Pinpoint the cell where the given text exists, returning its [X, Y] midpoint coordinate. 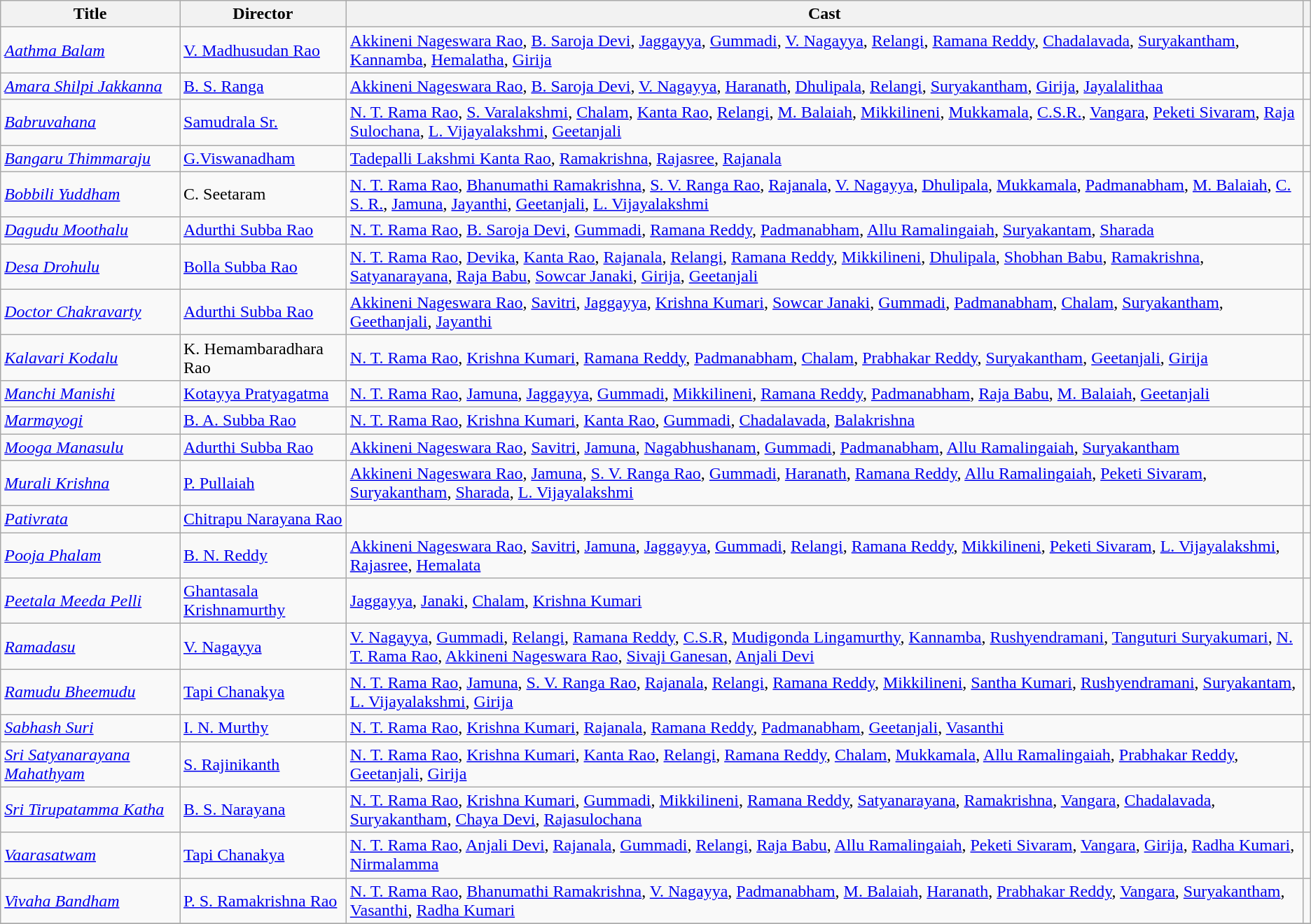
B. S. Narayana [263, 809]
N. T. Rama Rao, Jamuna, Jaggayya, Gummadi, Mikkilineni, Ramana Reddy, Padmanabham, Raja Babu, M. Balaiah, Geetanjali [824, 393]
Akkineni Nageswara Rao, B. Saroja Devi, V. Nagayya, Haranath, Dhulipala, Relangi, Suryakantham, Girija, Jayalalithaa [824, 86]
S. Rajinikanth [263, 764]
N. T. Rama Rao, Bhanumathi Ramakrishna, V. Nagayya, Padmanabham, M. Balaiah, Haranath, Prabhakar Reddy, Vangara, Suryakantham, Vasanthi, Radha Kumari [824, 900]
Bolla Subba Rao [263, 266]
Akkineni Nageswara Rao, Savitri, Jamuna, Jaggayya, Gummadi, Relangi, Ramana Reddy, Mikkilineni, Peketi Sivaram, L. Vijayalakshmi, Rajasree, Hemalata [824, 556]
Marmayogi [90, 420]
Desa Drohulu [90, 266]
N. T. Rama Rao, Krishna Kumari, Ramana Reddy, Padmanabham, Chalam, Prabhakar Reddy, Suryakantham, Geetanjali, Girija [824, 357]
N. T. Rama Rao, Krishna Kumari, Rajanala, Ramana Reddy, Padmanabham, Geetanjali, Vasanthi [824, 728]
Ghantasala Krishnamurthy [263, 601]
I. N. Murthy [263, 728]
N. T. Rama Rao, Krishna Kumari, Kanta Rao, Gummadi, Chadalavada, Balakrishna [824, 420]
Samudrala Sr. [263, 122]
Ramadasu [90, 647]
Jaggayya, Janaki, Chalam, Krishna Kumari [824, 601]
Ramudu Bheemudu [90, 692]
Amara Shilpi Jakkanna [90, 86]
Akkineni Nageswara Rao, Savitri, Jaggayya, Krishna Kumari, Sowcar Janaki, Gummadi, Padmanabham, Chalam, Suryakantham, Geethanjali, Jayanthi [824, 312]
Dagudu Moothalu [90, 230]
Cast [824, 14]
Bangaru Thimmaraju [90, 158]
Bobbili Yuddham [90, 195]
N. T. Rama Rao, Anjali Devi, Rajanala, Gummadi, Relangi, Raja Babu, Allu Ramalingaiah, Peketi Sivaram, Vangara, Girija, Radha Kumari, Nirmalamma [824, 855]
B. A. Subba Rao [263, 420]
P. Pullaiah [263, 483]
Kotayya Pratyagatma [263, 393]
V. Madhusudan Rao [263, 50]
Akkineni Nageswara Rao, B. Saroja Devi, Jaggayya, Gummadi, V. Nagayya, Relangi, Ramana Reddy, Chadalavada, Suryakantham, Kannamba, Hemalatha, Girija [824, 50]
Doctor Chakravarty [90, 312]
Pativrata [90, 519]
Murali Krishna [90, 483]
V. Nagayya [263, 647]
Vivaha Bandham [90, 900]
Sabhash Suri [90, 728]
Pooja Phalam [90, 556]
Tadepalli Lakshmi Kanta Rao, Ramakrishna, Rajasree, Rajanala [824, 158]
C. Seetaram [263, 195]
Title [90, 14]
Sri Satyanarayana Mahathyam [90, 764]
Mooga Manasulu [90, 447]
Director [263, 14]
Babruvahana [90, 122]
B. S. Ranga [263, 86]
N. T. Rama Rao, B. Saroja Devi, Gummadi, Ramana Reddy, Padmanabham, Allu Ramalingaiah, Suryakantam, Sharada [824, 230]
Vaarasatwam [90, 855]
Kalavari Kodalu [90, 357]
Chitrapu Narayana Rao [263, 519]
B. N. Reddy [263, 556]
Peetala Meeda Pelli [90, 601]
N. T. Rama Rao, Krishna Kumari, Kanta Rao, Relangi, Ramana Reddy, Chalam, Mukkamala, Allu Ramalingaiah, Prabhakar Reddy, Geetanjali, Girija [824, 764]
G.Viswanadham [263, 158]
Akkineni Nageswara Rao, Savitri, Jamuna, Nagabhushanam, Gummadi, Padmanabham, Allu Ramalingaiah, Suryakantham [824, 447]
Manchi Manishi [90, 393]
K. Hemambaradhara Rao [263, 357]
Sri Tirupatamma Katha [90, 809]
P. S. Ramakrishna Rao [263, 900]
Aathma Balam [90, 50]
